Return (X, Y) of the center of cell containing provided text 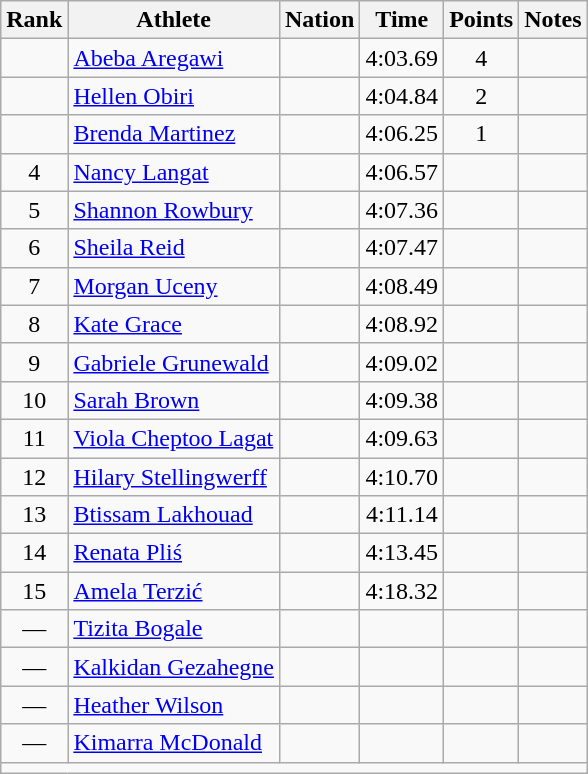
1 (482, 134)
4:13.45 (402, 553)
4:09.63 (402, 438)
8 (34, 324)
Kate Grace (174, 324)
4:04.84 (402, 96)
Abeba Aregawi (174, 58)
Hellen Obiri (174, 96)
Kalkidan Gezahegne (174, 667)
12 (34, 477)
Athlete (174, 20)
11 (34, 438)
Sheila Reid (174, 248)
Nancy Langat (174, 172)
4:07.47 (402, 248)
Sarah Brown (174, 400)
5 (34, 210)
Viola Cheptoo Lagat (174, 438)
4:07.36 (402, 210)
9 (34, 362)
4:09.02 (402, 362)
Renata Pliś (174, 553)
Hilary Stellingwerff (174, 477)
Gabriele Grunewald (174, 362)
2 (482, 96)
Nation (319, 20)
Brenda Martinez (174, 134)
Btissam Lakhouad (174, 515)
14 (34, 553)
4:08.49 (402, 286)
15 (34, 591)
Heather Wilson (174, 705)
Amela Terzić (174, 591)
Points (482, 20)
Time (402, 20)
6 (34, 248)
4:06.57 (402, 172)
4:09.38 (402, 400)
Notes (553, 20)
Shannon Rowbury (174, 210)
Tizita Bogale (174, 629)
4:08.92 (402, 324)
4:10.70 (402, 477)
Kimarra McDonald (174, 743)
7 (34, 286)
Morgan Uceny (174, 286)
4:18.32 (402, 591)
4:03.69 (402, 58)
10 (34, 400)
4:11.14 (402, 515)
4:06.25 (402, 134)
13 (34, 515)
Rank (34, 20)
